Identify which cell holds the provided text, then report its [X, Y] central coordinate. 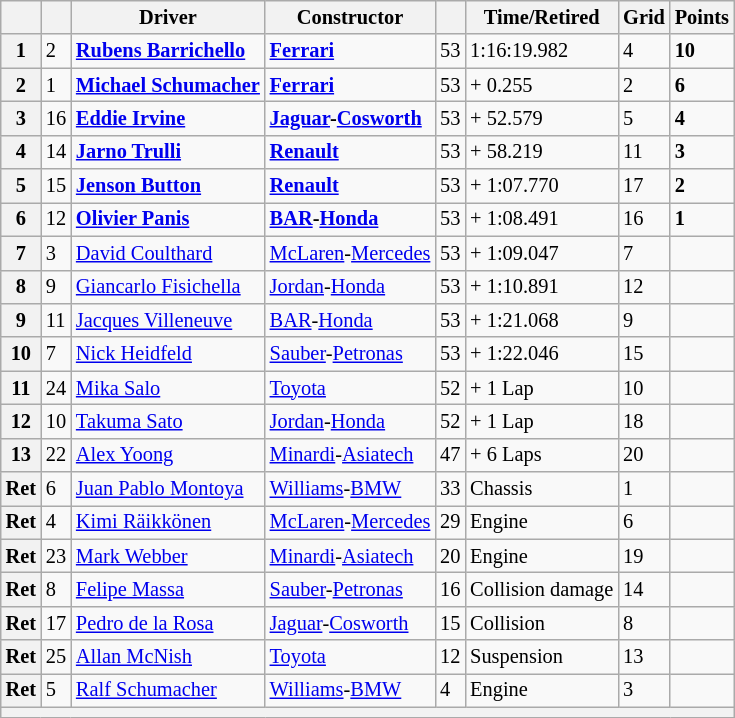
Points [702, 17]
+ 1:08.491 [542, 219]
Chassis [542, 489]
Nick Heidfeld [168, 354]
+ 6 Laps [542, 455]
Rubens Barrichello [168, 51]
Mark Webber [168, 556]
Felipe Massa [168, 589]
22 [56, 455]
23 [56, 556]
Time/Retired [542, 17]
Michael Schumacher [168, 85]
Olivier Panis [168, 219]
Alex Yoong [168, 455]
25 [56, 657]
Driver [168, 17]
Mika Salo [168, 388]
+ 0.255 [542, 85]
Collision damage [542, 589]
+ 1:07.770 [542, 186]
47 [450, 455]
Juan Pablo Montoya [168, 489]
Kimi Räikkönen [168, 522]
Takuma Sato [168, 421]
Suspension [542, 657]
Eddie Irvine [168, 118]
+ 52.579 [542, 118]
1:16:19.982 [542, 51]
Jenson Button [168, 186]
33 [450, 489]
+ 1:21.068 [542, 320]
18 [644, 421]
24 [56, 388]
19 [644, 556]
Giancarlo Fisichella [168, 287]
+ 58.219 [542, 152]
Constructor [350, 17]
Jacques Villeneuve [168, 320]
+ 1:10.891 [542, 287]
29 [450, 522]
+ 1:22.046 [542, 354]
Allan McNish [168, 657]
Pedro de la Rosa [168, 623]
David Coulthard [168, 253]
Jarno Trulli [168, 152]
Collision [542, 623]
+ 1:09.047 [542, 253]
Grid [644, 17]
Ralf Schumacher [168, 690]
